Pinpoint the cell where the given text exists, returning its [x, y] midpoint coordinate. 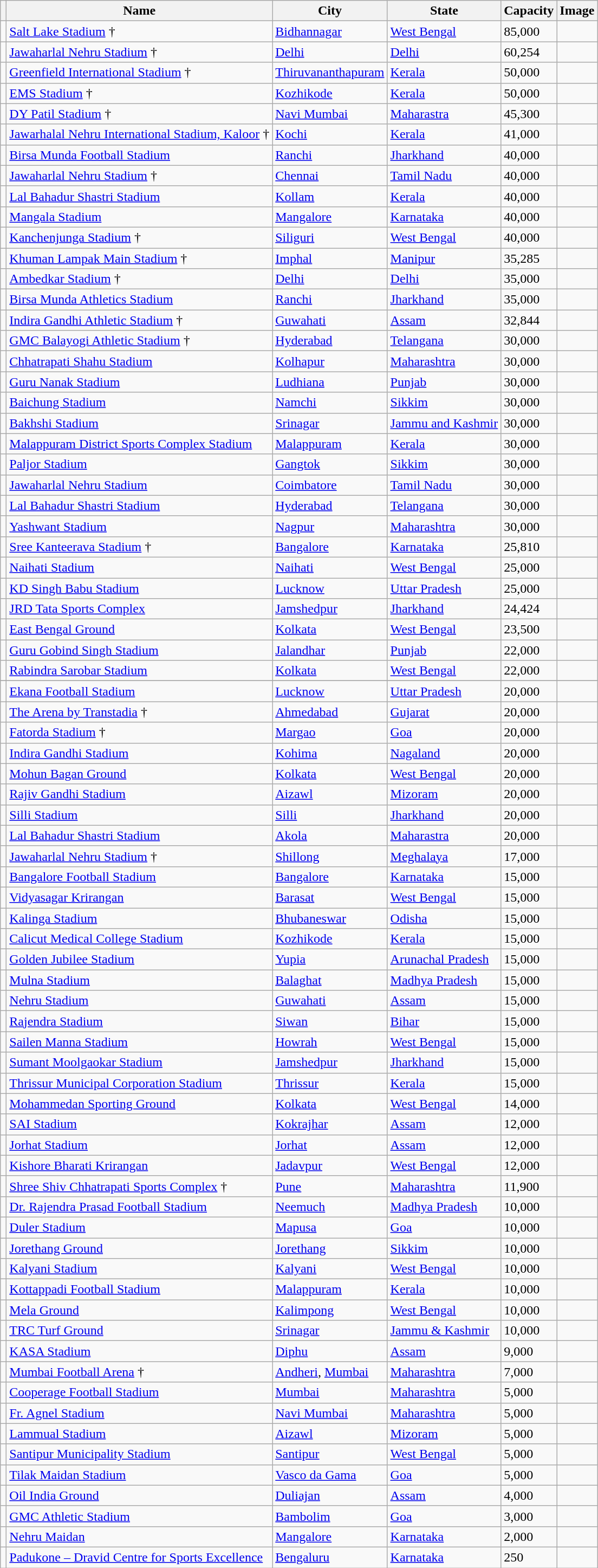
Cooperage Football Stadium [140, 1392]
Dr. Rajendra Prasad Football Stadium [140, 1207]
Mangala Stadium [140, 217]
DY Patil Stadium † [140, 114]
KD Singh Babu Stadium [140, 588]
Jalandhar [330, 650]
Nehru Maidan [140, 1537]
Mela Ground [140, 1310]
Thiruvananthapuram [330, 73]
60,254 [529, 52]
Kanchenjunga Stadium † [140, 237]
Thrissur [330, 1083]
East Bengal Ground [140, 630]
Coimbatore [330, 485]
Mumbai [330, 1392]
Kalyani [330, 1269]
Bengaluru [330, 1557]
32,844 [529, 320]
Rabindra Sarobar Stadium [140, 671]
24,424 [529, 609]
Balaghat [330, 980]
Gangtok [330, 464]
Birsa Munda Football Stadium [140, 155]
Greenfield International Stadium † [140, 73]
State [444, 11]
GMC Athletic Stadium [140, 1516]
JRD Tata Sports Complex [140, 609]
7,000 [529, 1372]
Kalimpong [330, 1310]
Jorethang [330, 1248]
Lammual Stadium [140, 1434]
85,000 [529, 31]
Kohima [330, 753]
Vasco da Gama [330, 1475]
Ludhiana [330, 382]
2,000 [529, 1537]
Sree Kanteerava Stadium † [140, 547]
SAI Stadium [140, 1124]
Silli [330, 815]
Nagpur [330, 526]
Kalinga Stadium [140, 918]
Rajiv Gandhi Stadium [140, 794]
Meghalaya [444, 856]
Kottappadi Football Stadium [140, 1290]
Sumant Moolgaokar Stadium [140, 1062]
Baichung Stadium [140, 403]
Nehru Stadium [140, 1001]
Imphal [330, 258]
Bhubaneswar [330, 918]
Akola [330, 835]
Malappuram District Sports Complex Stadium [140, 444]
Kishore Bharati Krirangan [140, 1165]
250 [529, 1557]
4,000 [529, 1495]
Jorhat Stadium [140, 1145]
Name [140, 11]
Barasat [330, 897]
Bakhshi Stadium [140, 423]
Kollam [330, 196]
Namchi [330, 403]
KASA Stadium [140, 1351]
Mumbai Football Arena † [140, 1372]
Kochi [330, 134]
Jawaharlal Nehru Stadium [140, 485]
Manipur [444, 258]
Margao [330, 733]
Jawarhalal Nehru International Stadium, Kaloor † [140, 134]
Guru Nanak Stadium [140, 382]
Chennai [330, 176]
Naihati [330, 567]
Tilak Maidan Stadium [140, 1475]
Mohammedan Sporting Ground [140, 1104]
3,000 [529, 1516]
Birsa Munda Athletics Stadium [140, 300]
41,000 [529, 134]
Santipur Municipality Stadium [140, 1454]
Khuman Lampak Main Stadium † [140, 258]
GMC Balayogi Athletic Stadium † [140, 341]
Mohun Bagan Ground [140, 774]
Santipur [330, 1454]
TRC Turf Ground [140, 1331]
Golden Jubilee Stadium [140, 960]
45,300 [529, 114]
The Arena by Transtadia † [140, 712]
Nagaland [444, 753]
14,000 [529, 1104]
9,000 [529, 1351]
Capacity [529, 11]
Thrissur Municipal Corporation Stadium [140, 1083]
Bangalore Football Stadium [140, 877]
Fatorda Stadium † [140, 733]
Ambedkar Stadium † [140, 279]
23,500 [529, 630]
Yupia [330, 960]
Shree Shiv Chhatrapati Sports Complex † [140, 1186]
Chhatrapati Shahu Stadium [140, 361]
Silli Stadium [140, 815]
Duler Stadium [140, 1227]
Salt Lake Stadium † [140, 31]
Indira Gandhi Stadium [140, 753]
Image [577, 11]
Howrah [330, 1042]
Vidyasagar Krirangan [140, 897]
Paljor Stadium [140, 464]
Jammu and Kashmir [444, 423]
Fr. Agnel Stadium [140, 1413]
Ahmedabad [330, 712]
Oil India Ground [140, 1495]
Kolhapur [330, 361]
Naihati Stadium [140, 567]
Kokrajhar [330, 1124]
EMS Stadium † [140, 93]
Jadavpur [330, 1165]
Guru Gobind Singh Stadium [140, 650]
Siliguri [330, 237]
Arunachal Pradesh [444, 960]
Rajendra Stadium [140, 1021]
Pune [330, 1186]
Indira Gandhi Athletic Stadium † [140, 320]
Shillong [330, 856]
25,810 [529, 547]
35,285 [529, 258]
Padukone – Dravid Centre for Sports Excellence [140, 1557]
Mapusa [330, 1227]
Odisha [444, 918]
11,900 [529, 1186]
Gujarat [444, 712]
Calicut Medical College Stadium [140, 939]
City [330, 11]
Bihar [444, 1021]
Yashwant Stadium [140, 526]
Sailen Manna Stadium [140, 1042]
17,000 [529, 856]
Kalyani Stadium [140, 1269]
Jammu & Kashmir [444, 1331]
Jorhat [330, 1145]
Siwan [330, 1021]
Andheri, Mumbai [330, 1372]
Diphu [330, 1351]
Ekana Football Stadium [140, 691]
Neemuch [330, 1207]
Bidhannagar [330, 31]
Jorethang Ground [140, 1248]
Mulna Stadium [140, 980]
Bambolim [330, 1516]
Duliajan [330, 1495]
